Identify which cell holds the provided text, then report its (x, y) central coordinate. 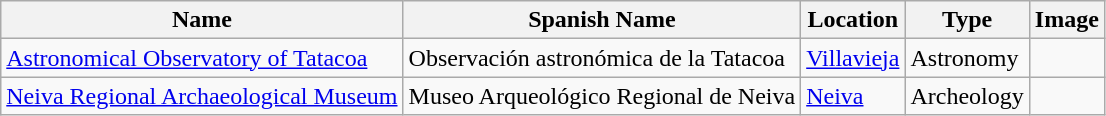
Neiva (853, 96)
Location (853, 20)
Museo Arqueológico Regional de Neiva (602, 96)
Observación astronómica de la Tatacoa (602, 58)
Type (967, 20)
Spanish Name (602, 20)
Image (1066, 20)
Astronomy (967, 58)
Neiva Regional Archaeological Museum (202, 96)
Archeology (967, 96)
Astronomical Observatory of Tatacoa (202, 58)
Name (202, 20)
Villavieja (853, 58)
